Detect which cell encompasses the target text, then output its [x, y] center coordinate. 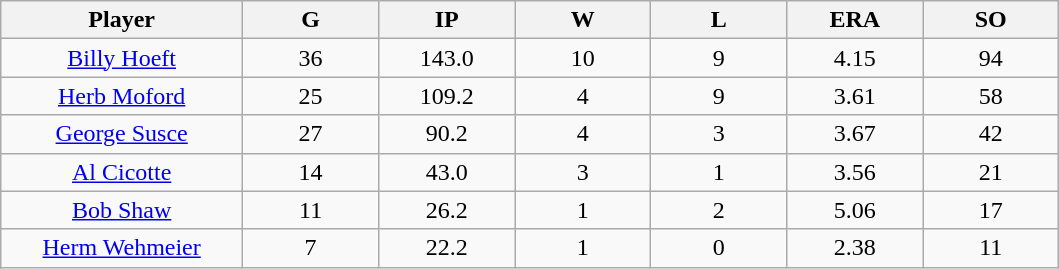
ERA [855, 20]
36 [311, 58]
Al Cicotte [122, 172]
3.61 [855, 96]
21 [991, 172]
14 [311, 172]
IP [447, 20]
Bob Shaw [122, 210]
4.15 [855, 58]
Herm Wehmeier [122, 248]
3.56 [855, 172]
G [311, 20]
SO [991, 20]
7 [311, 248]
90.2 [447, 134]
94 [991, 58]
2.38 [855, 248]
25 [311, 96]
22.2 [447, 248]
Player [122, 20]
5.06 [855, 210]
Herb Moford [122, 96]
2 [719, 210]
0 [719, 248]
43.0 [447, 172]
26.2 [447, 210]
3.67 [855, 134]
109.2 [447, 96]
10 [583, 58]
27 [311, 134]
143.0 [447, 58]
George Susce [122, 134]
W [583, 20]
42 [991, 134]
17 [991, 210]
L [719, 20]
58 [991, 96]
Billy Hoeft [122, 58]
